Determine the [X, Y] coordinate at the center of the cell enclosing the given text.  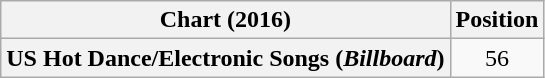
56 [497, 58]
Chart (2016) [226, 20]
Position [497, 20]
US Hot Dance/Electronic Songs (Billboard) [226, 58]
